Output the [X, Y] coordinate of the center of the cell containing the given text.  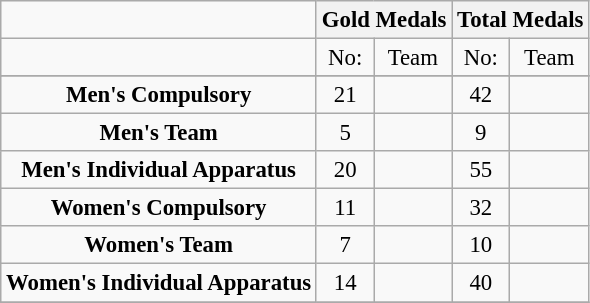
Gold Medals [384, 20]
32 [481, 208]
10 [481, 245]
5 [344, 133]
42 [481, 95]
Men's Compulsory [159, 95]
21 [344, 95]
Women's Individual Apparatus [159, 283]
40 [481, 283]
Men's Team [159, 133]
14 [344, 283]
11 [344, 208]
Women's Compulsory [159, 208]
9 [481, 133]
Women's Team [159, 245]
20 [344, 170]
7 [344, 245]
Men's Individual Apparatus [159, 170]
55 [481, 170]
Total Medals [520, 20]
